For the text-containing cell, return its midpoint in (x, y) coordinate format. 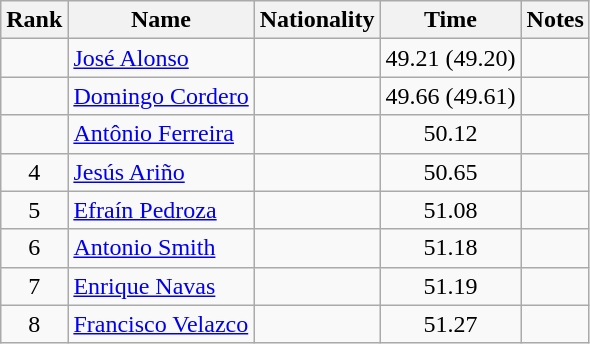
51.19 (450, 286)
51.18 (450, 248)
50.12 (450, 134)
Enrique Navas (161, 286)
Efraín Pedroza (161, 210)
Antônio Ferreira (161, 134)
Time (450, 20)
Domingo Cordero (161, 96)
7 (34, 286)
4 (34, 172)
51.08 (450, 210)
Antonio Smith (161, 248)
51.27 (450, 324)
6 (34, 248)
49.21 (49.20) (450, 58)
49.66 (49.61) (450, 96)
José Alonso (161, 58)
5 (34, 210)
Francisco Velazco (161, 324)
Rank (34, 20)
Jesús Ariño (161, 172)
Notes (555, 20)
Nationality (317, 20)
50.65 (450, 172)
8 (34, 324)
Name (161, 20)
